For the text-containing cell, return its midpoint in (X, Y) coordinate format. 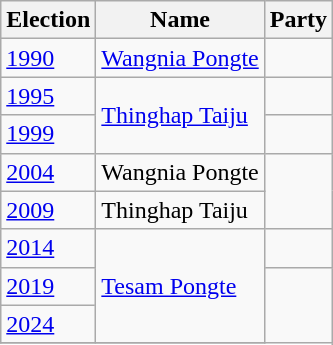
Election (48, 20)
1999 (48, 134)
2014 (48, 248)
1995 (48, 96)
2024 (48, 324)
Tesam Pongte (180, 286)
2004 (48, 172)
1990 (48, 58)
Party (298, 20)
Name (180, 20)
2009 (48, 210)
2019 (48, 286)
